Extract the [X, Y] coordinate from the center of the cell holding the provided text.  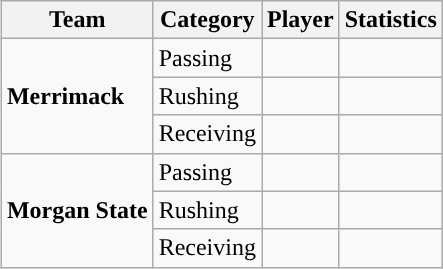
Category [207, 20]
Statistics [390, 20]
Player [301, 20]
Merrimack [77, 96]
Morgan State [77, 210]
Team [77, 20]
